Detect which cell encompasses the target text, then output its [x, y] center coordinate. 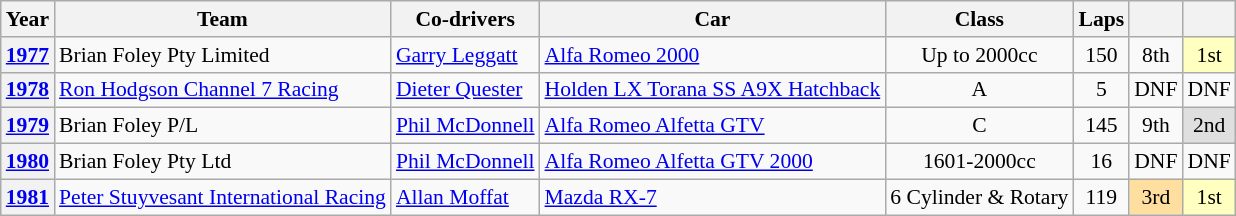
Laps [1101, 19]
Brian Foley Pty Limited [222, 55]
1980 [28, 162]
1977 [28, 55]
Team [222, 19]
Holden LX Torana SS A9X Hatchback [713, 90]
Garry Leggatt [466, 55]
9th [1156, 126]
3rd [1156, 197]
C [979, 126]
Brian Foley Pty Ltd [222, 162]
Car [713, 19]
Up to 2000cc [979, 55]
Dieter Quester [466, 90]
Peter Stuyvesant International Racing [222, 197]
Alfa Romeo 2000 [713, 55]
Allan Moffat [466, 197]
1979 [28, 126]
2nd [1210, 126]
119 [1101, 197]
16 [1101, 162]
Ron Hodgson Channel 7 Racing [222, 90]
150 [1101, 55]
Year [28, 19]
Mazda RX-7 [713, 197]
Alfa Romeo Alfetta GTV 2000 [713, 162]
8th [1156, 55]
Brian Foley P/L [222, 126]
1601-2000cc [979, 162]
145 [1101, 126]
Alfa Romeo Alfetta GTV [713, 126]
6 Cylinder & Rotary [979, 197]
1981 [28, 197]
A [979, 90]
Co-drivers [466, 19]
Class [979, 19]
5 [1101, 90]
1978 [28, 90]
